Extract the [X, Y] coordinate from the center of the cell holding the provided text.  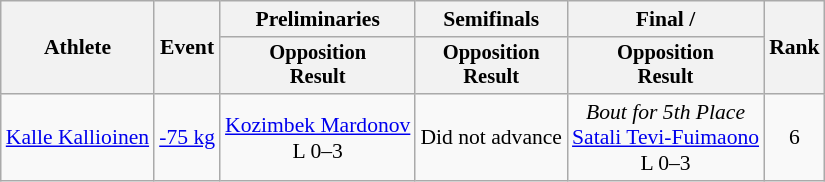
Semifinals [491, 19]
Preliminaries [318, 19]
Athlete [78, 48]
Rank [794, 48]
Did not advance [491, 138]
Bout for 5th Place Satali Tevi-FuimaonoL 0–3 [666, 138]
-75 kg [187, 138]
6 [794, 138]
Kozimbek MardonovL 0–3 [318, 138]
Final / [666, 19]
Event [187, 48]
Kalle Kallioinen [78, 138]
